Capture the cell that displays the provided text and extract its (X, Y) central coordinate. 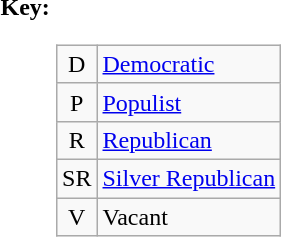
Populist (189, 102)
D (77, 64)
Democratic (189, 64)
Republican (189, 140)
P (77, 102)
SR (77, 178)
Silver Republican (189, 178)
Vacant (189, 217)
R (77, 140)
V (77, 217)
